For the text-containing cell, return its midpoint in [X, Y] coordinate format. 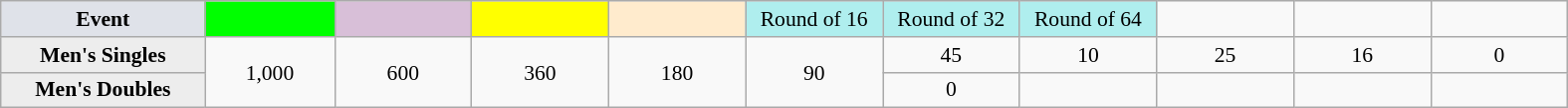
16 [1362, 55]
Round of 16 [814, 19]
Round of 64 [1088, 19]
Men's Doubles [104, 90]
10 [1088, 55]
360 [541, 72]
600 [403, 72]
180 [677, 72]
Round of 32 [951, 19]
45 [951, 55]
25 [1226, 55]
90 [814, 72]
Event [104, 19]
Men's Singles [104, 55]
1,000 [270, 72]
